From the cell containing the given text, extract its center point as (X, Y) coordinate. 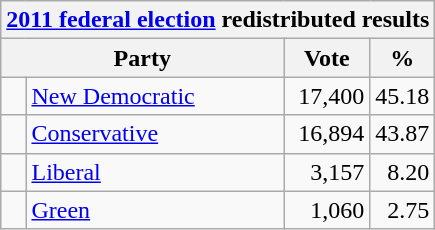
8.20 (402, 172)
Green (155, 210)
Party (142, 58)
% (402, 58)
New Democratic (155, 96)
2.75 (402, 210)
16,894 (327, 134)
45.18 (402, 96)
1,060 (327, 210)
3,157 (327, 172)
Liberal (155, 172)
Conservative (155, 134)
43.87 (402, 134)
17,400 (327, 96)
2011 federal election redistributed results (218, 20)
Vote (327, 58)
